Find where the given text appears and provide that cell's center as [X, Y] coordinate. 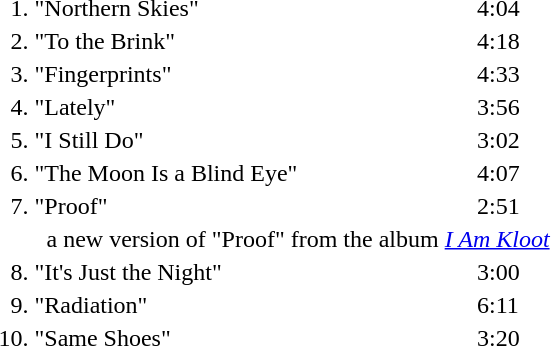
"Fingerprints" [253, 74]
"The Moon Is a Blind Eye" [253, 173]
"Proof" [253, 206]
"I Still Do" [253, 140]
"To the Brink" [253, 41]
"It's Just the Night" [253, 272]
"Radiation" [253, 305]
a new version of "Proof" from the album I Am Kloot [292, 239]
"Lately" [253, 107]
